Return the [x, y] coordinate for the center point of the cell that contains the specified text.  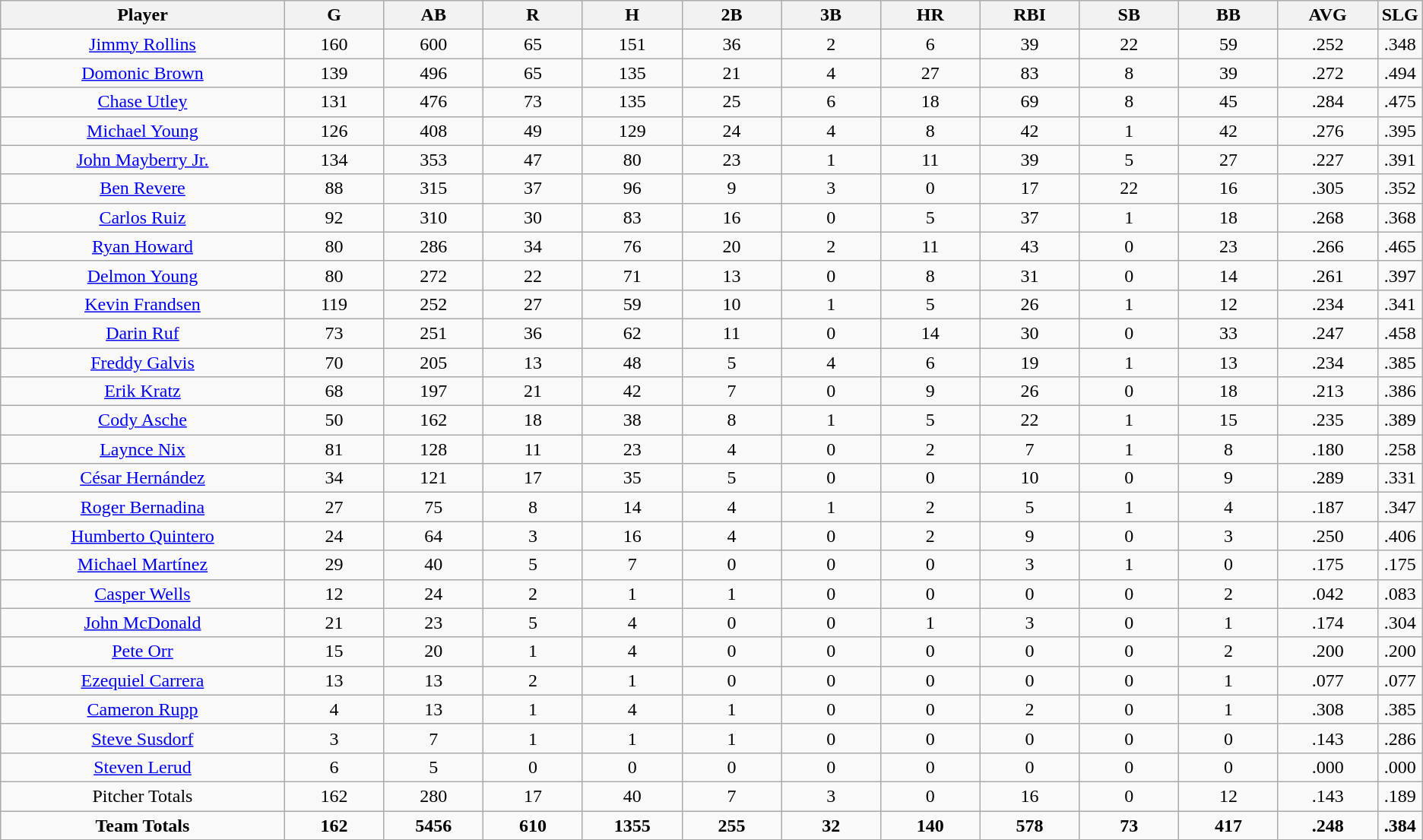
43 [1029, 246]
.174 [1327, 623]
.083 [1400, 594]
.266 [1327, 246]
310 [433, 217]
Casper Wells [143, 594]
Ben Revere [143, 189]
140 [930, 825]
33 [1228, 333]
.180 [1327, 449]
Darin Ruf [143, 333]
139 [334, 73]
121 [433, 478]
71 [632, 275]
.289 [1327, 478]
R [534, 15]
.458 [1400, 333]
.331 [1400, 478]
476 [433, 102]
Cameron Rupp [143, 709]
70 [334, 363]
32 [832, 825]
Laynce Nix [143, 449]
49 [534, 131]
.347 [1400, 507]
Jimmy Rollins [143, 44]
.494 [1400, 73]
.248 [1327, 825]
.247 [1327, 333]
SLG [1400, 15]
92 [334, 217]
Ezequiel Carrera [143, 680]
50 [334, 420]
578 [1029, 825]
BB [1228, 15]
.268 [1327, 217]
.227 [1327, 160]
96 [632, 189]
315 [433, 189]
Chase Utley [143, 102]
.397 [1400, 275]
G [334, 15]
AVG [1327, 15]
88 [334, 189]
.475 [1400, 102]
.391 [1400, 160]
5456 [433, 825]
.368 [1400, 217]
1355 [632, 825]
38 [632, 420]
255 [731, 825]
.213 [1327, 391]
John McDonald [143, 623]
31 [1029, 275]
68 [334, 391]
.286 [1400, 738]
Ryan Howard [143, 246]
César Hernández [143, 478]
.258 [1400, 449]
134 [334, 160]
151 [632, 44]
.465 [1400, 246]
Michael Young [143, 131]
62 [632, 333]
AB [433, 15]
353 [433, 160]
.235 [1327, 420]
Player [143, 15]
Freddy Galvis [143, 363]
Steven Lerud [143, 767]
Roger Bernadina [143, 507]
2B [731, 15]
.406 [1400, 536]
48 [632, 363]
25 [731, 102]
131 [334, 102]
496 [433, 73]
272 [433, 275]
Pete Orr [143, 651]
H [632, 15]
129 [632, 131]
610 [534, 825]
69 [1029, 102]
126 [334, 131]
.250 [1327, 536]
.042 [1327, 594]
.352 [1400, 189]
.189 [1400, 796]
.348 [1400, 44]
119 [334, 304]
81 [334, 449]
RBI [1029, 15]
.284 [1327, 102]
417 [1228, 825]
Michael Martínez [143, 565]
Carlos Ruiz [143, 217]
.276 [1327, 131]
.252 [1327, 44]
Delmon Young [143, 275]
SB [1130, 15]
.395 [1400, 131]
160 [334, 44]
75 [433, 507]
.187 [1327, 507]
Cody Asche [143, 420]
286 [433, 246]
.389 [1400, 420]
.304 [1400, 623]
47 [534, 160]
280 [433, 796]
Humberto Quintero [143, 536]
408 [433, 131]
Kevin Frandsen [143, 304]
Steve Susdorf [143, 738]
.341 [1400, 304]
Erik Kratz [143, 391]
251 [433, 333]
128 [433, 449]
45 [1228, 102]
205 [433, 363]
3B [832, 15]
.272 [1327, 73]
19 [1029, 363]
76 [632, 246]
.308 [1327, 709]
197 [433, 391]
29 [334, 565]
64 [433, 536]
Domonic Brown [143, 73]
HR [930, 15]
600 [433, 44]
.305 [1327, 189]
John Mayberry Jr. [143, 160]
Pitcher Totals [143, 796]
.261 [1327, 275]
35 [632, 478]
252 [433, 304]
.386 [1400, 391]
.384 [1400, 825]
Team Totals [143, 825]
